For the text-containing cell, return its midpoint in (X, Y) coordinate format. 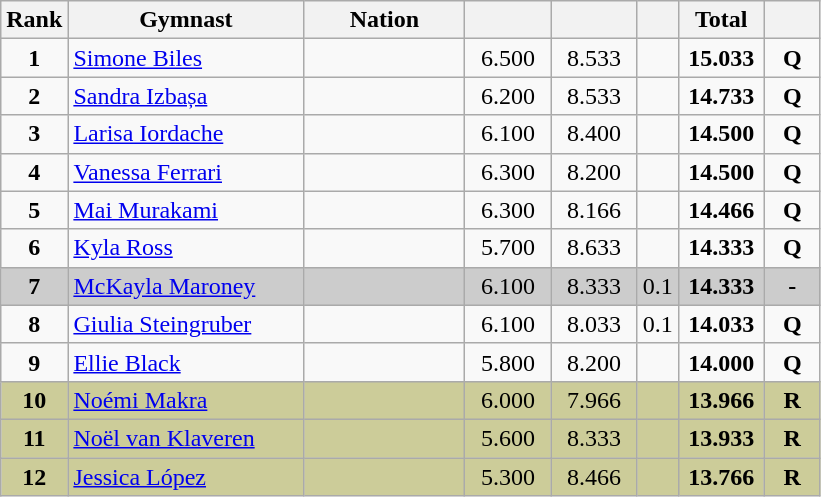
Noémi Makra (186, 400)
3 (34, 134)
Kyla Ross (186, 248)
8.466 (594, 477)
Vanessa Ferrari (186, 172)
Nation (384, 20)
8.033 (594, 324)
- (792, 286)
8.166 (594, 210)
9 (34, 362)
6.000 (508, 400)
5.800 (508, 362)
Giulia Steingruber (186, 324)
8 (34, 324)
7 (34, 286)
5.600 (508, 438)
4 (34, 172)
14.466 (721, 210)
6.200 (508, 96)
13.766 (721, 477)
Sandra Izbașa (186, 96)
15.033 (721, 58)
Jessica López (186, 477)
Larisa Iordache (186, 134)
Rank (34, 20)
11 (34, 438)
1 (34, 58)
2 (34, 96)
14.000 (721, 362)
5.300 (508, 477)
McKayla Maroney (186, 286)
13.933 (721, 438)
10 (34, 400)
8.400 (594, 134)
12 (34, 477)
6 (34, 248)
5.700 (508, 248)
Mai Murakami (186, 210)
5 (34, 210)
7.966 (594, 400)
14.733 (721, 96)
13.966 (721, 400)
Ellie Black (186, 362)
8.633 (594, 248)
Total (721, 20)
Gymnast (186, 20)
14.033 (721, 324)
Simone Biles (186, 58)
6.500 (508, 58)
Noël van Klaveren (186, 438)
